Output the [X, Y] coordinate of the center of the cell containing the given text.  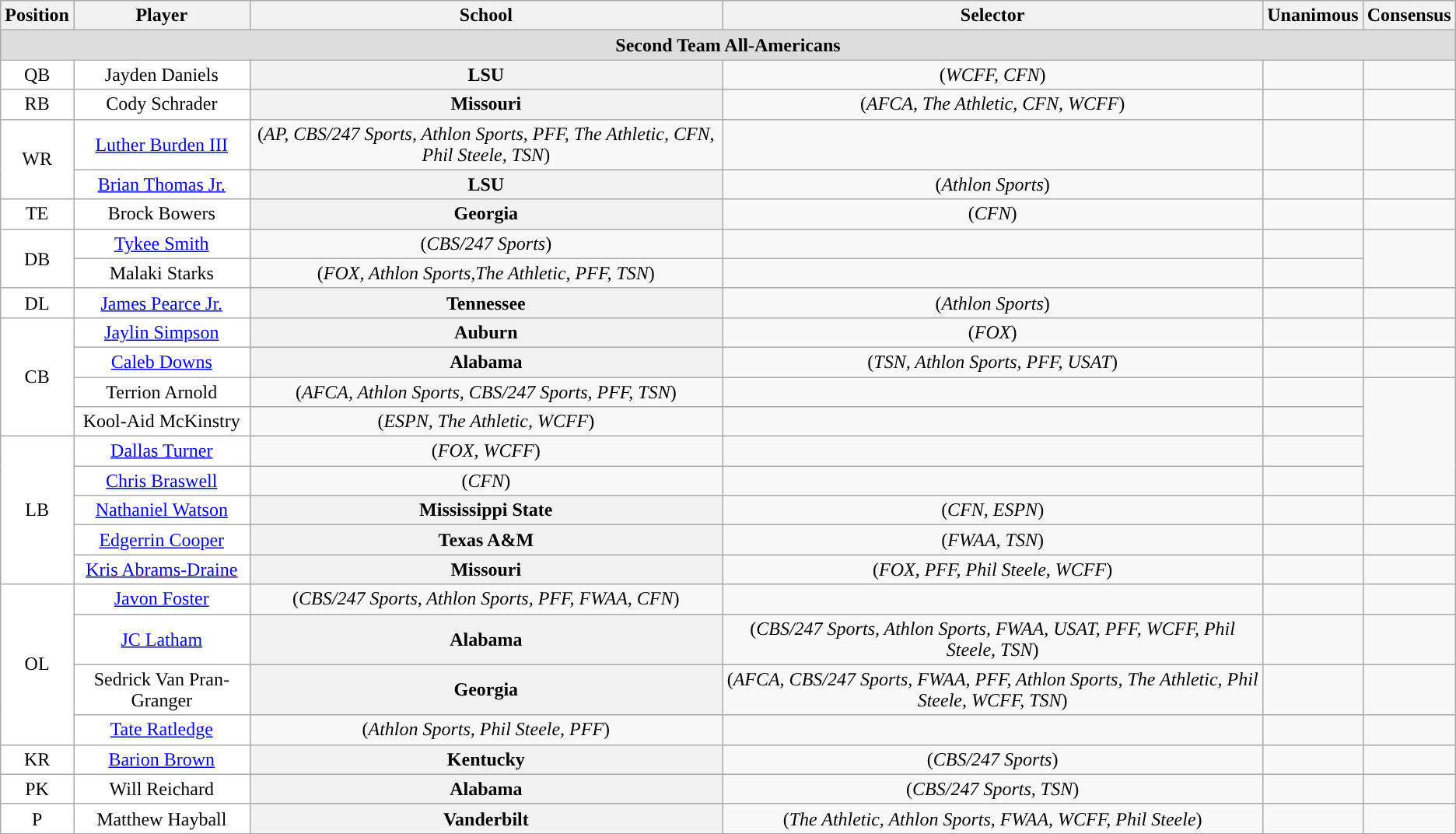
(CBS/247 Sports, Athlon Sports, FWAA, USAT, PFF, WCFF, Phil Steele, TSN) [992, 640]
Texas A&M [486, 540]
Consensus [1409, 16]
DB [37, 258]
Second Team All-Americans [728, 45]
Tate Ratledge [162, 730]
(CFN, ESPN) [992, 510]
Position [37, 16]
Will Reichard [162, 789]
(ESPN, The Athletic, WCFF) [486, 422]
Caleb Downs [162, 362]
School [486, 16]
Player [162, 16]
Jayden Daniels [162, 75]
Chris Braswell [162, 481]
OL [37, 664]
(Athlon Sports, Phil Steele, PFF) [486, 730]
Malaki Starks [162, 273]
Barion Brown [162, 759]
JC Latham [162, 640]
Nathaniel Watson [162, 510]
(AFCA, Athlon Sports, CBS/247 Sports, PFF, TSN) [486, 391]
Brock Bowers [162, 214]
(FOX, Athlon Sports,The Athletic, PFF, TSN) [486, 273]
Selector [992, 16]
Unanimous [1313, 16]
DL [37, 303]
P [37, 818]
Luther Burden III [162, 145]
(FOX, PFF, Phil Steele, WCFF) [992, 569]
(CBS/247 Sports, TSN) [992, 789]
(FOX) [992, 332]
RB [37, 104]
Mississippi State [486, 510]
LB [37, 510]
Vanderbilt [486, 818]
Matthew Hayball [162, 818]
Terrion Arnold [162, 391]
Tykee Smith [162, 244]
Kentucky [486, 759]
(WCFF, CFN) [992, 75]
Jaylin Simpson [162, 332]
Auburn [486, 332]
(FWAA, TSN) [992, 540]
Dallas Turner [162, 451]
TE [37, 214]
Kool-Aid McKinstry [162, 422]
(The Athletic, Athlon Sports, FWAA, WCFF, Phil Steele) [992, 818]
(CBS/247 Sports, Athlon Sports, PFF, FWAA, CFN) [486, 599]
(AFCA, CBS/247 Sports, FWAA, PFF, Athlon Sports, The Athletic, Phil Steele, WCFF, TSN) [992, 689]
Kris Abrams-Draine [162, 569]
(AFCA, The Athletic, CFN, WCFF) [992, 104]
Brian Thomas Jr. [162, 184]
Javon Foster [162, 599]
Edgerrin Cooper [162, 540]
CB [37, 377]
QB [37, 75]
WR [37, 159]
Tennessee [486, 303]
James Pearce Jr. [162, 303]
PK [37, 789]
Cody Schrader [162, 104]
KR [37, 759]
(AP, CBS/247 Sports, Athlon Sports, PFF, The Athletic, CFN, Phil Steele, TSN) [486, 145]
(TSN, Athlon Sports, PFF, USAT) [992, 362]
(FOX, WCFF) [486, 451]
Sedrick Van Pran-Granger [162, 689]
